From the cell containing the given text, extract its center point as [x, y] coordinate. 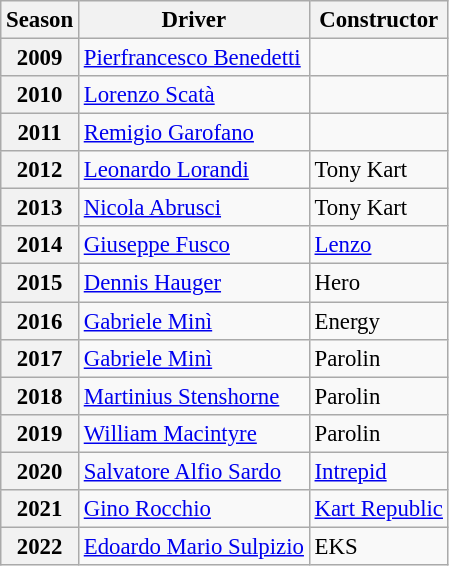
Driver [194, 20]
2018 [40, 396]
2020 [40, 471]
2012 [40, 170]
2011 [40, 133]
Pierfrancesco Benedetti [194, 58]
Energy [378, 321]
2016 [40, 321]
2010 [40, 95]
Remigio Garofano [194, 133]
Dennis Hauger [194, 283]
Nicola Abrusci [194, 208]
Salvatore Alfio Sardo [194, 471]
Martinius Stenshorne [194, 396]
Intrepid [378, 471]
2014 [40, 245]
Lenzo [378, 245]
2022 [40, 546]
Hero [378, 283]
Gino Rocchio [194, 509]
Giuseppe Fusco [194, 245]
Constructor [378, 20]
EKS [378, 546]
Edoardo Mario Sulpizio [194, 546]
2015 [40, 283]
2017 [40, 358]
Season [40, 20]
2013 [40, 208]
Lorenzo Scatà [194, 95]
2021 [40, 509]
2009 [40, 58]
Leonardo Lorandi [194, 170]
2019 [40, 433]
William Macintyre [194, 433]
Kart Republic [378, 509]
